Pinpoint the cell where the given text exists, returning its [X, Y] midpoint coordinate. 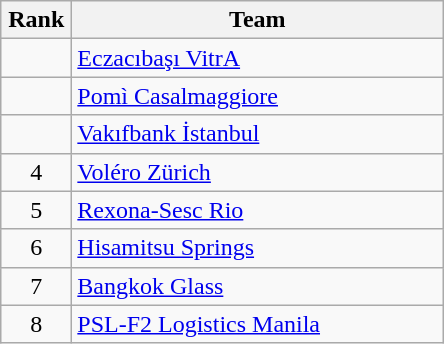
4 [36, 172]
Bangkok Glass [258, 286]
Rank [36, 20]
Hisamitsu Springs [258, 248]
6 [36, 248]
Voléro Zürich [258, 172]
Eczacıbaşı VitrA [258, 58]
Rexona-Sesc Rio [258, 210]
PSL-F2 Logistics Manila [258, 324]
5 [36, 210]
8 [36, 324]
7 [36, 286]
Team [258, 20]
Vakıfbank İstanbul [258, 134]
Pomì Casalmaggiore [258, 96]
